Scan for the cell matching the given text and deliver its (X, Y) coordinate at center. 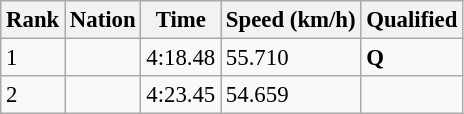
Rank (33, 20)
1 (33, 58)
Q (412, 58)
2 (33, 95)
55.710 (291, 58)
Time (181, 20)
4:23.45 (181, 95)
54.659 (291, 95)
Nation (103, 20)
4:18.48 (181, 58)
Speed (km/h) (291, 20)
Qualified (412, 20)
